Determine the (x, y) coordinate at the center of the cell enclosing the given text.  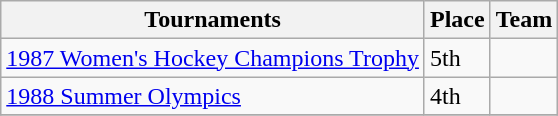
Place (457, 20)
1987 Women's Hockey Champions Trophy (213, 58)
1988 Summer Olympics (213, 96)
4th (457, 96)
Tournaments (213, 20)
Team (524, 20)
5th (457, 58)
